Detect which cell encompasses the target text, then output its [x, y] center coordinate. 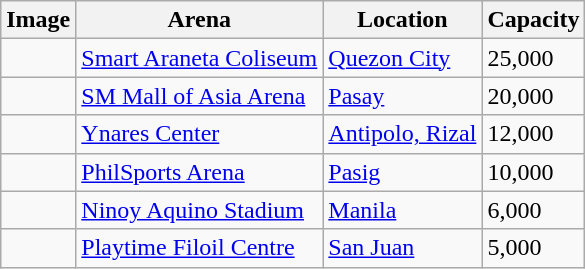
Ninoy Aquino Stadium [200, 210]
Image [38, 20]
6,000 [534, 210]
Antipolo, Rizal [402, 134]
Capacity [534, 20]
Pasay [402, 96]
Location [402, 20]
Ynares Center [200, 134]
SM Mall of Asia Arena [200, 96]
PhilSports Arena [200, 172]
Playtime Filoil Centre [200, 248]
12,000 [534, 134]
Pasig [402, 172]
5,000 [534, 248]
20,000 [534, 96]
Manila [402, 210]
Smart Araneta Coliseum [200, 58]
10,000 [534, 172]
San Juan [402, 248]
25,000 [534, 58]
Arena [200, 20]
Quezon City [402, 58]
